Identify which cell holds the provided text, then report its [X, Y] central coordinate. 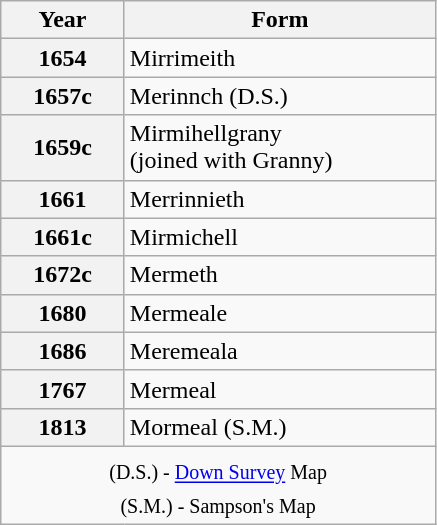
1813 [63, 427]
Mermeale [280, 313]
1657c [63, 96]
1661 [63, 199]
Meremeala [280, 351]
Year [63, 20]
1680 [63, 313]
Mormeal (S.M.) [280, 427]
Mirmichell [280, 237]
Form [280, 20]
Merinnch (D.S.) [280, 96]
Mermeal [280, 389]
(D.S.) - Down Survey Map(S.M.) - Sampson's Map [218, 485]
1672c [63, 275]
Merrinnieth [280, 199]
1654 [63, 58]
1659c [63, 148]
1661c [63, 237]
Mermeth [280, 275]
1767 [63, 389]
Mirmihellgrany(joined with Granny) [280, 148]
1686 [63, 351]
Mirrimeith [280, 58]
